Identify which cell holds the provided text, then report its [x, y] central coordinate. 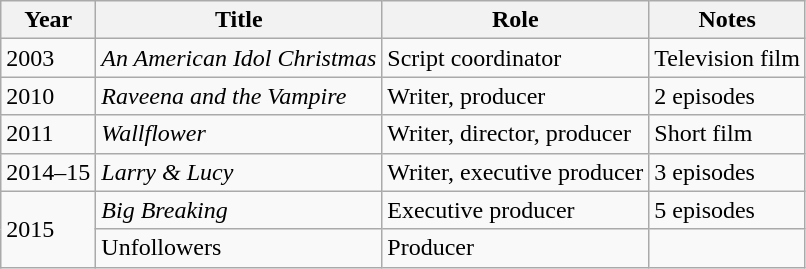
Role [516, 20]
Producer [516, 248]
An American Idol Christmas [239, 58]
Writer, producer [516, 96]
2 episodes [728, 96]
Television film [728, 58]
Raveena and the Vampire [239, 96]
5 episodes [728, 210]
Title [239, 20]
Unfollowers [239, 248]
2014–15 [48, 172]
Year [48, 20]
2015 [48, 229]
2010 [48, 96]
Short film [728, 134]
Big Breaking [239, 210]
Script coordinator [516, 58]
Wallflower [239, 134]
3 episodes [728, 172]
Writer, director, producer [516, 134]
Executive producer [516, 210]
Notes [728, 20]
2003 [48, 58]
Larry & Lucy [239, 172]
Writer, executive producer [516, 172]
2011 [48, 134]
